Identify which cell holds the provided text, then report its [X, Y] central coordinate. 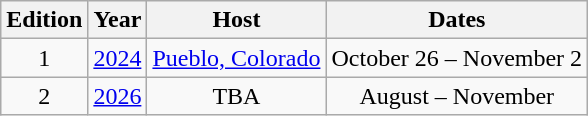
Pueblo, Colorado [236, 58]
2024 [118, 58]
2026 [118, 96]
1 [44, 58]
TBA [236, 96]
Edition [44, 20]
2 [44, 96]
October 26 – November 2 [457, 58]
Dates [457, 20]
August – November [457, 96]
Year [118, 20]
Host [236, 20]
